Extract the (x, y) coordinate from the center of the cell holding the provided text.  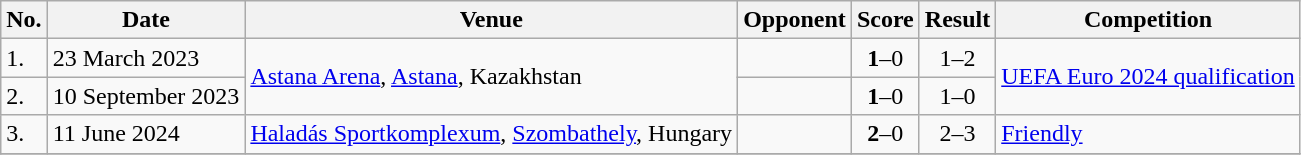
2. (24, 96)
23 March 2023 (146, 58)
UEFA Euro 2024 qualification (1148, 77)
1–2 (957, 58)
Haladás Sportkomplexum, Szombathely, Hungary (492, 134)
1. (24, 58)
Venue (492, 20)
Friendly (1148, 134)
10 September 2023 (146, 96)
Opponent (795, 20)
2–0 (885, 134)
Result (957, 20)
11 June 2024 (146, 134)
Astana Arena, Astana, Kazakhstan (492, 77)
No. (24, 20)
Date (146, 20)
3. (24, 134)
Competition (1148, 20)
Score (885, 20)
2–3 (957, 134)
